From the cell containing the given text, extract its center point as (x, y) coordinate. 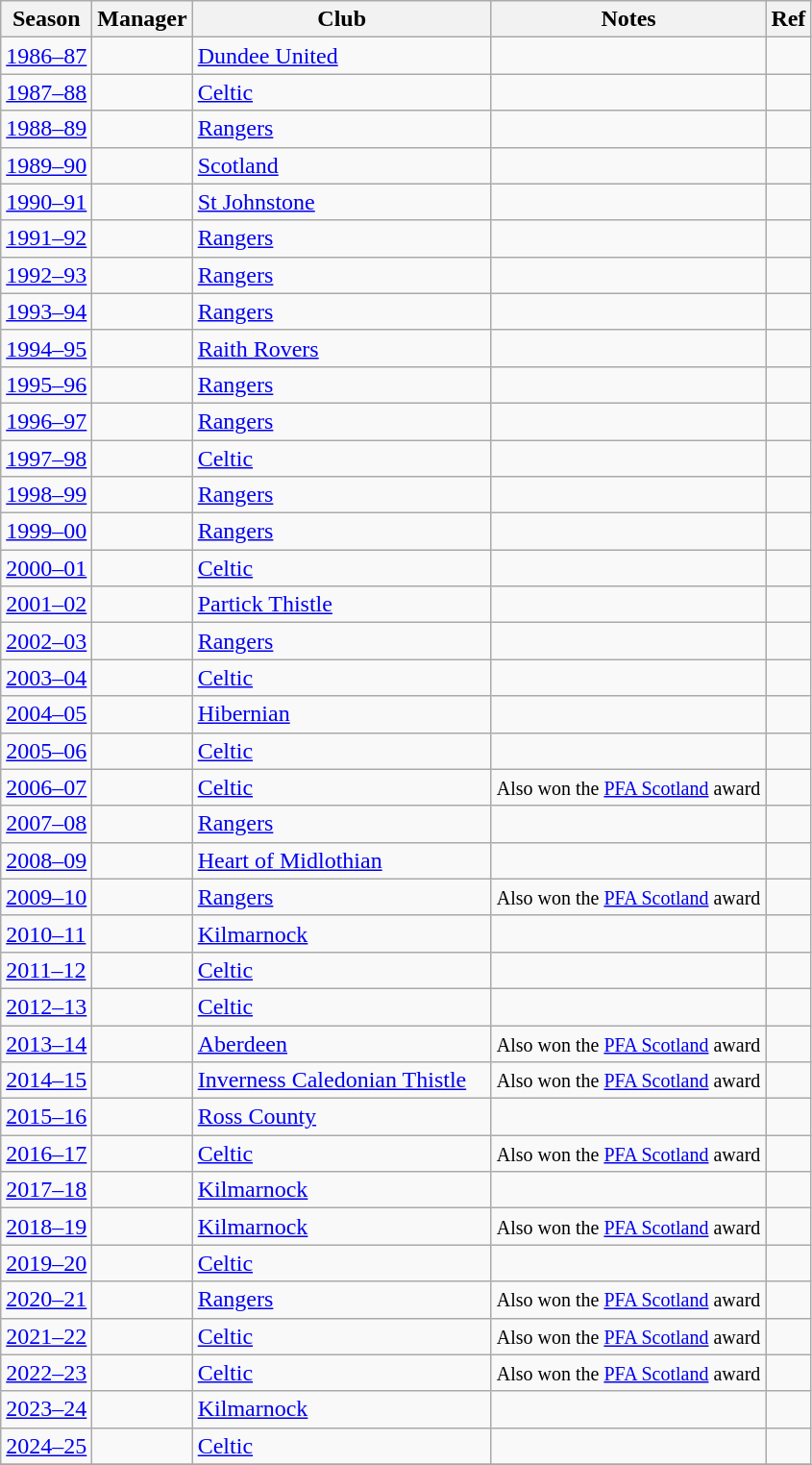
1987–88 (46, 92)
2014–15 (46, 1080)
Scotland (342, 165)
1995–96 (46, 385)
1999–00 (46, 532)
1991–92 (46, 238)
Ref (788, 19)
2004–05 (46, 714)
2006–07 (46, 787)
2012–13 (46, 1006)
2003–04 (46, 678)
2023–24 (46, 1409)
Partick Thistle (342, 605)
2009–10 (46, 897)
2001–02 (46, 605)
1997–98 (46, 459)
2010–11 (46, 933)
2015–16 (46, 1117)
2005–06 (46, 751)
1996–97 (46, 421)
Heart of Midlothian (342, 860)
Inverness Caledonian Thistle (342, 1080)
Aberdeen (342, 1043)
1990–91 (46, 202)
1992–93 (46, 275)
1994–95 (46, 348)
2024–25 (46, 1446)
1986–87 (46, 56)
Club (342, 19)
2020–21 (46, 1300)
Notes (628, 19)
Dundee United (342, 56)
2008–09 (46, 860)
2021–22 (46, 1336)
2000–01 (46, 568)
Hibernian (342, 714)
Raith Rovers (342, 348)
1998–99 (46, 495)
2007–08 (46, 824)
St Johnstone (342, 202)
2022–23 (46, 1373)
2019–20 (46, 1263)
2018–19 (46, 1227)
2016–17 (46, 1154)
2002–03 (46, 641)
1993–94 (46, 311)
Ross County (342, 1117)
2017–18 (46, 1190)
Manager (142, 19)
1989–90 (46, 165)
2011–12 (46, 970)
2013–14 (46, 1043)
Season (46, 19)
1988–89 (46, 129)
